Search for the cell housing the specified text and yield its [x, y] center coordinate. 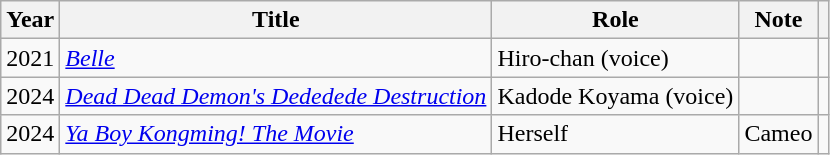
Belle [276, 58]
Herself [616, 134]
Dead Dead Demon's Dededede Destruction [276, 96]
Ya Boy Kongming! The Movie [276, 134]
Role [616, 20]
2021 [30, 58]
Cameo [778, 134]
Kadode Koyama (voice) [616, 96]
Year [30, 20]
Note [778, 20]
Title [276, 20]
Hiro-chan (voice) [616, 58]
